Pinpoint the cell where the given text exists, returning its [X, Y] midpoint coordinate. 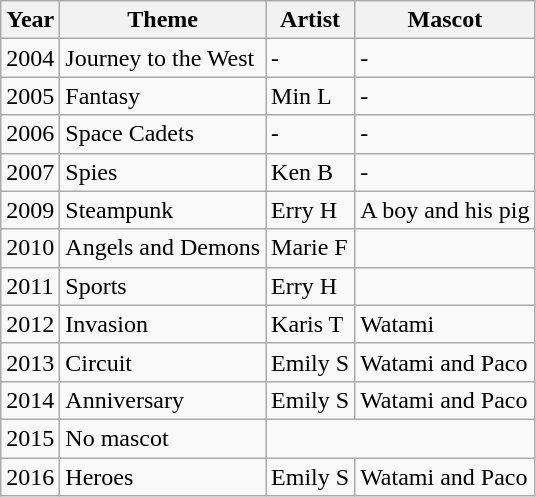
Journey to the West [163, 58]
Ken B [310, 172]
2011 [30, 286]
Steampunk [163, 210]
Marie F [310, 248]
2009 [30, 210]
Mascot [445, 20]
2006 [30, 134]
Artist [310, 20]
Circuit [163, 362]
2005 [30, 96]
2013 [30, 362]
2016 [30, 477]
2015 [30, 438]
2007 [30, 172]
Fantasy [163, 96]
A boy and his pig [445, 210]
2004 [30, 58]
Min L [310, 96]
Year [30, 20]
2014 [30, 400]
Heroes [163, 477]
Anniversary [163, 400]
2010 [30, 248]
2012 [30, 324]
Space Cadets [163, 134]
Watami [445, 324]
Angels and Demons [163, 248]
Karis T [310, 324]
Theme [163, 20]
No mascot [163, 438]
Invasion [163, 324]
Sports [163, 286]
Spies [163, 172]
